Find where the given text appears and provide that cell's center as [X, Y] coordinate. 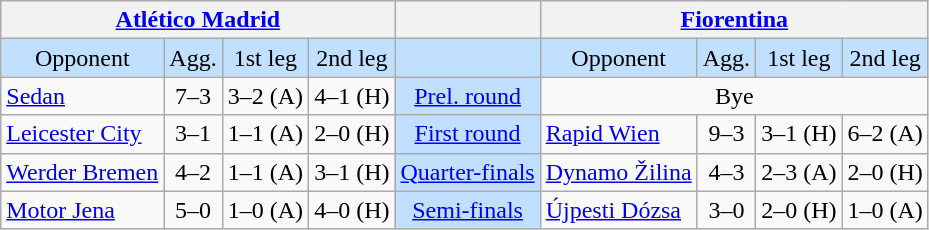
3–1 [193, 134]
3–0 [726, 210]
Atlético Madrid [198, 20]
First round [468, 134]
2–3 (A) [799, 172]
Semi-finals [468, 210]
Quarter-finals [468, 172]
Prel. round [468, 96]
Sedan [82, 96]
Újpesti Dózsa [618, 210]
Fiorentina [734, 20]
4–3 [726, 172]
Rapid Wien [618, 134]
4–1 (H) [352, 96]
4–0 (H) [352, 210]
3–2 (A) [265, 96]
Bye [734, 96]
4–2 [193, 172]
Dynamo Žilina [618, 172]
5–0 [193, 210]
9–3 [726, 134]
Motor Jena [82, 210]
Werder Bremen [82, 172]
Leicester City [82, 134]
7–3 [193, 96]
6–2 (A) [885, 134]
